Locate the cell with the specified text and output its [x, y] center coordinate. 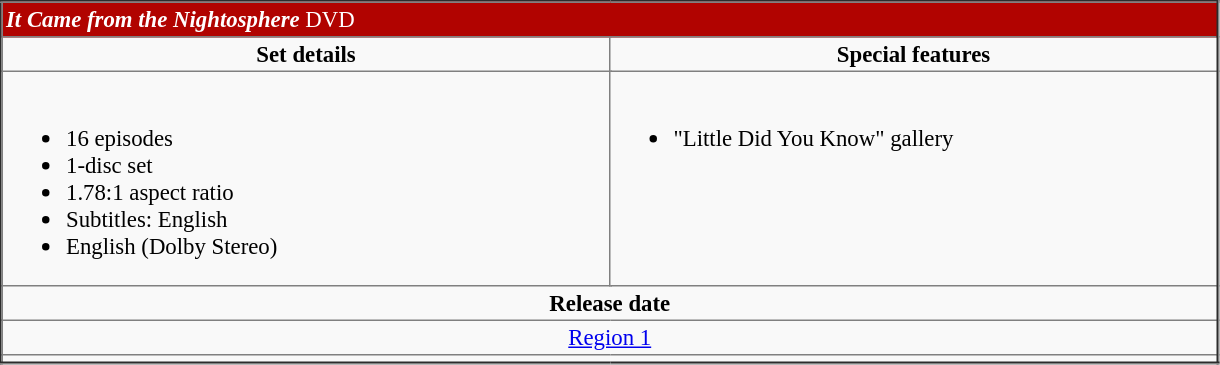
"Little Did You Know" gallery [914, 178]
Region 1 [610, 338]
Release date [610, 303]
16 episodes1-disc set1.78:1 aspect ratioSubtitles: EnglishEnglish (Dolby Stereo) [306, 178]
It Came from the Nightosphere DVD [610, 20]
Special features [914, 54]
Set details [306, 54]
